From the cell containing the given text, extract its center point as (X, Y) coordinate. 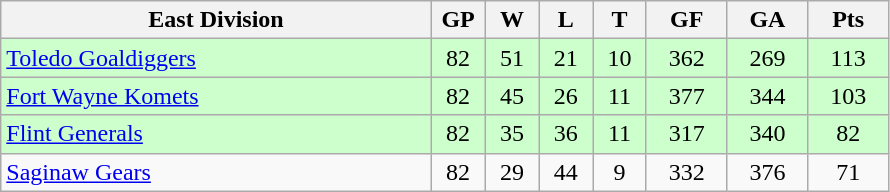
29 (512, 172)
East Division (216, 20)
35 (512, 134)
26 (566, 96)
W (512, 20)
T (620, 20)
317 (686, 134)
45 (512, 96)
269 (768, 58)
GA (768, 20)
44 (566, 172)
Pts (848, 20)
340 (768, 134)
376 (768, 172)
GF (686, 20)
377 (686, 96)
10 (620, 58)
362 (686, 58)
103 (848, 96)
344 (768, 96)
Saginaw Gears (216, 172)
21 (566, 58)
36 (566, 134)
GP (458, 20)
Toledo Goaldiggers (216, 58)
L (566, 20)
Fort Wayne Komets (216, 96)
9 (620, 172)
332 (686, 172)
71 (848, 172)
51 (512, 58)
113 (848, 58)
Flint Generals (216, 134)
